Provide the [x, y] coordinate of the cell's center where the given text is located.  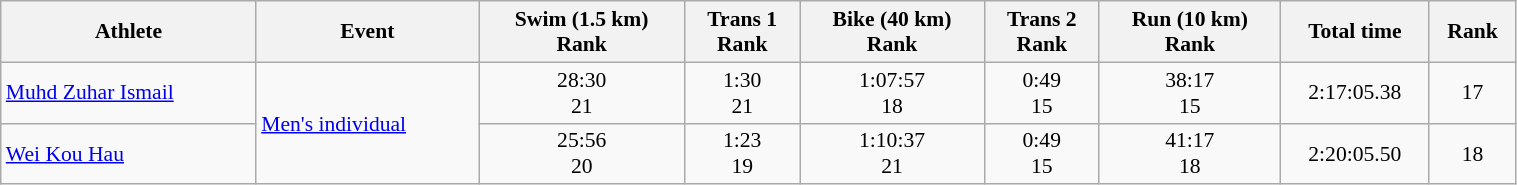
Bike (40 km)Rank [892, 32]
2:20:05.50 [1355, 154]
Run (10 km)Rank [1190, 32]
1:3021 [742, 92]
1:07:5718 [892, 92]
Trans 2Rank [1042, 32]
Trans 1Rank [742, 32]
1:2319 [742, 154]
28:3021 [581, 92]
25:5620 [581, 154]
17 [1472, 92]
38:1715 [1190, 92]
1:10:3721 [892, 154]
41:1718 [1190, 154]
18 [1472, 154]
Event [367, 32]
Wei Kou Hau [128, 154]
Men's individual [367, 123]
2:17:05.38 [1355, 92]
Swim (1.5 km)Rank [581, 32]
Athlete [128, 32]
Muhd Zuhar Ismail [128, 92]
Total time [1355, 32]
Rank [1472, 32]
